Scan for the cell matching the given text and deliver its (X, Y) coordinate at center. 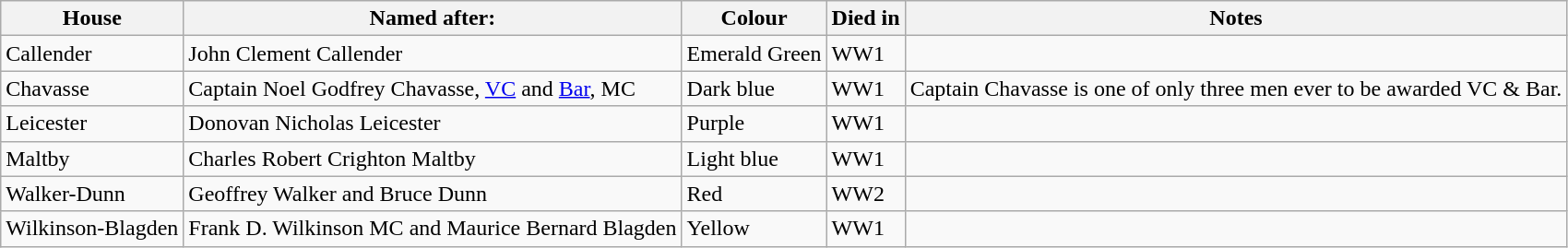
Named after: (433, 18)
Charles Robert Crighton Maltby (433, 159)
Emerald Green (754, 53)
Light blue (754, 159)
Captain Noel Godfrey Chavasse, VC and Bar, MC (433, 89)
Dark blue (754, 89)
Callender (92, 53)
Chavasse (92, 89)
Died in (865, 18)
Captain Chavasse is one of only three men ever to be awarded VC & Bar. (1236, 89)
WW2 (865, 194)
Walker-Dunn (92, 194)
John Clement Callender (433, 53)
House (92, 18)
Donovan Nicholas Leicester (433, 124)
Maltby (92, 159)
Frank D. Wilkinson MC and Maurice Bernard Blagden (433, 229)
Red (754, 194)
Geoffrey Walker and Bruce Dunn (433, 194)
Yellow (754, 229)
Colour (754, 18)
Purple (754, 124)
Notes (1236, 18)
Leicester (92, 124)
Wilkinson-Blagden (92, 229)
